Return the [X, Y] coordinate for the center point of the cell that contains the specified text.  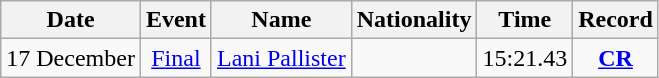
Record [616, 20]
17 December [71, 58]
CR [616, 58]
Final [176, 58]
Name [281, 20]
Date [71, 20]
Event [176, 20]
Time [525, 20]
15:21.43 [525, 58]
Lani Pallister [281, 58]
Nationality [414, 20]
